Return the (x, y) coordinate for the center point of the cell that contains the specified text.  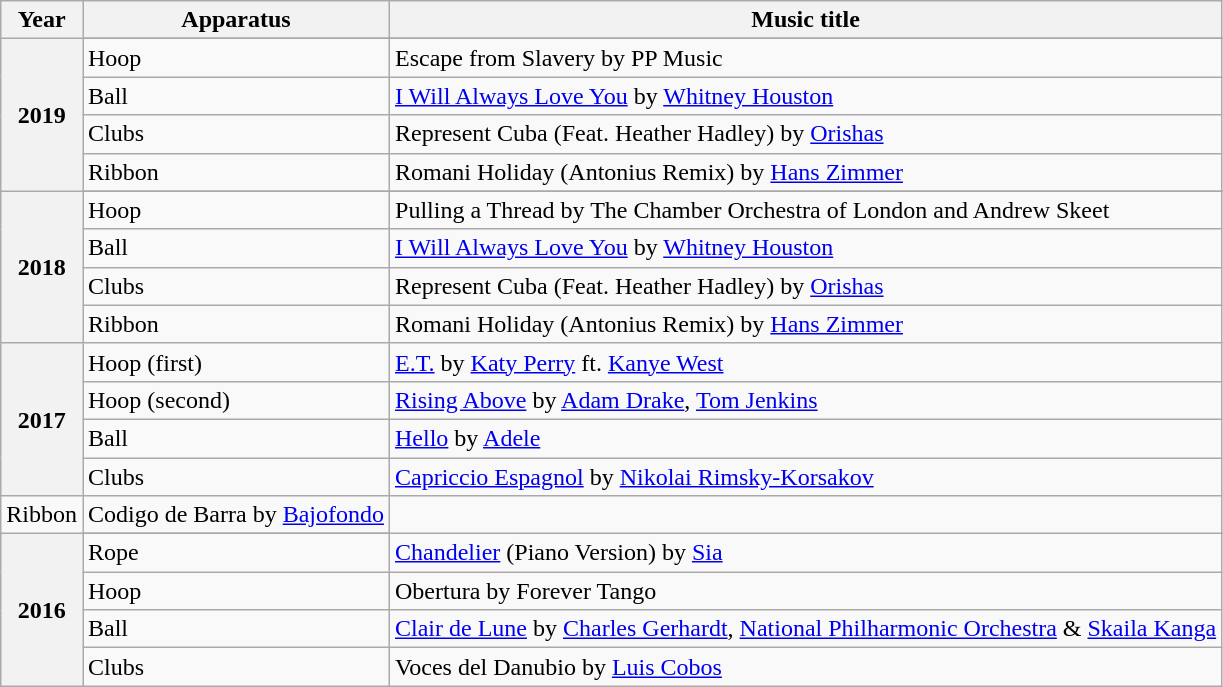
Voces del Danubio by Luis Cobos (806, 667)
2019 (42, 115)
Chandelier (Piano Version) by Sia (806, 553)
Hoop (second) (236, 400)
2016 (42, 610)
Pulling a Thread by The Chamber Orchestra of London and Andrew Skeet (806, 210)
E.T. by Katy Perry ft. Kanye West (806, 362)
Rising Above by Adam Drake, Tom Jenkins (806, 400)
Codigo de Barra by Bajofondo (236, 515)
Clair de Lune by Charles Gerhardt, National Philharmonic Orchestra & Skaila Kanga (806, 629)
Apparatus (236, 20)
Capriccio Espagnol by Nikolai Rimsky-Korsakov (806, 477)
Year (42, 20)
2017 (42, 419)
2018 (42, 267)
Obertura by Forever Tango (806, 591)
Rope (236, 553)
Music title (806, 20)
Escape from Slavery by PP Music (806, 58)
Hello by Adele (806, 438)
Hoop (first) (236, 362)
